Return (x, y) of the center of cell containing provided text 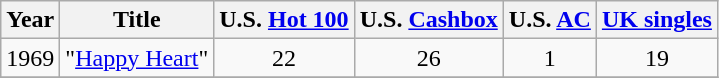
26 (428, 58)
1969 (30, 58)
19 (656, 58)
Title (137, 20)
U.S. Cashbox (428, 20)
U.S. Hot 100 (284, 20)
"Happy Heart" (137, 58)
1 (550, 58)
22 (284, 58)
UK singles (656, 20)
U.S. AC (550, 20)
Year (30, 20)
